Return (X, Y) of the center of cell containing provided text 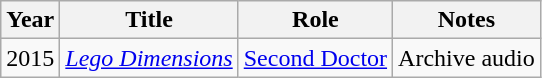
2015 (30, 58)
Archive audio (467, 58)
Second Doctor (315, 58)
Title (149, 20)
Notes (467, 20)
Lego Dimensions (149, 58)
Year (30, 20)
Role (315, 20)
